Identify which cell holds the provided text, then report its [X, Y] central coordinate. 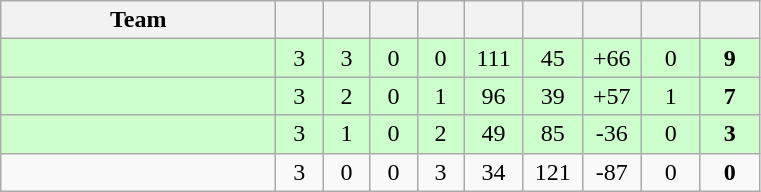
121 [552, 172]
85 [552, 134]
111 [494, 58]
39 [552, 96]
+66 [612, 58]
-87 [612, 172]
9 [730, 58]
49 [494, 134]
45 [552, 58]
34 [494, 172]
-36 [612, 134]
+57 [612, 96]
Team [138, 20]
7 [730, 96]
96 [494, 96]
